Return (x, y) of the center of cell containing provided text 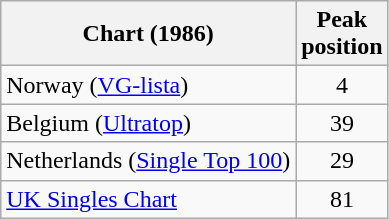
Belgium (Ultratop) (148, 123)
29 (342, 161)
81 (342, 199)
4 (342, 85)
Norway (VG-lista) (148, 85)
Chart (1986) (148, 34)
Peakposition (342, 34)
Netherlands (Single Top 100) (148, 161)
UK Singles Chart (148, 199)
39 (342, 123)
